Search for the cell housing the specified text and yield its [X, Y] center coordinate. 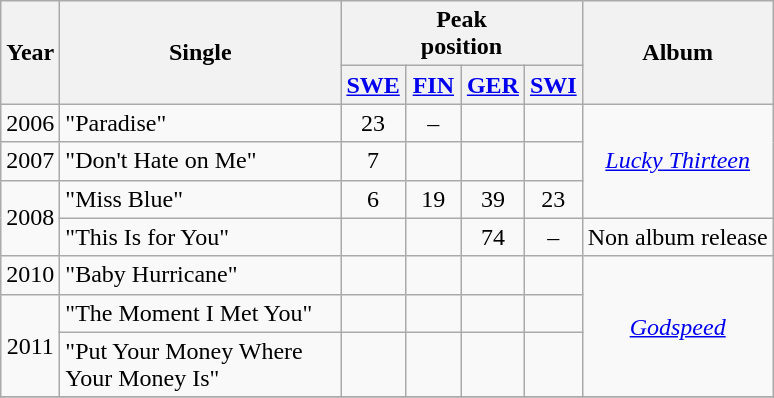
"Paradise" [200, 123]
7 [373, 161]
39 [492, 199]
Godspeed [678, 326]
Non album release [678, 237]
"Put Your Money Where Your Money Is" [200, 364]
Year [30, 52]
2011 [30, 346]
"This Is for You" [200, 237]
"Miss Blue" [200, 199]
2008 [30, 218]
2007 [30, 161]
Album [678, 52]
6 [373, 199]
SWI [553, 85]
SWE [373, 85]
2010 [30, 275]
74 [492, 237]
2006 [30, 123]
GER [492, 85]
Peak position [462, 34]
"The Moment I Met You" [200, 313]
19 [433, 199]
Single [200, 52]
"Baby Hurricane" [200, 275]
Lucky Thirteen [678, 161]
FIN [433, 85]
"Don't Hate on Me" [200, 161]
